Scan for the cell matching the given text and deliver its (X, Y) coordinate at center. 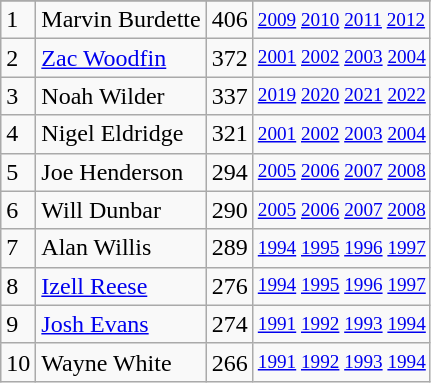
10 (18, 362)
266 (230, 362)
Nigel Eldridge (121, 134)
337 (230, 96)
5 (18, 172)
9 (18, 324)
3 (18, 96)
Joe Henderson (121, 172)
8 (18, 286)
2 (18, 58)
7 (18, 248)
294 (230, 172)
Alan Willis (121, 248)
Wayne White (121, 362)
1 (18, 20)
372 (230, 58)
Izell Reese (121, 286)
6 (18, 210)
406 (230, 20)
Zac Woodfin (121, 58)
Will Dunbar (121, 210)
289 (230, 248)
Josh Evans (121, 324)
Noah Wilder (121, 96)
274 (230, 324)
321 (230, 134)
290 (230, 210)
276 (230, 286)
2009 2010 2011 2012 (342, 20)
Marvin Burdette (121, 20)
4 (18, 134)
2019 2020 2021 2022 (342, 96)
